Return the (x, y) coordinate for the center point of the cell that contains the specified text.  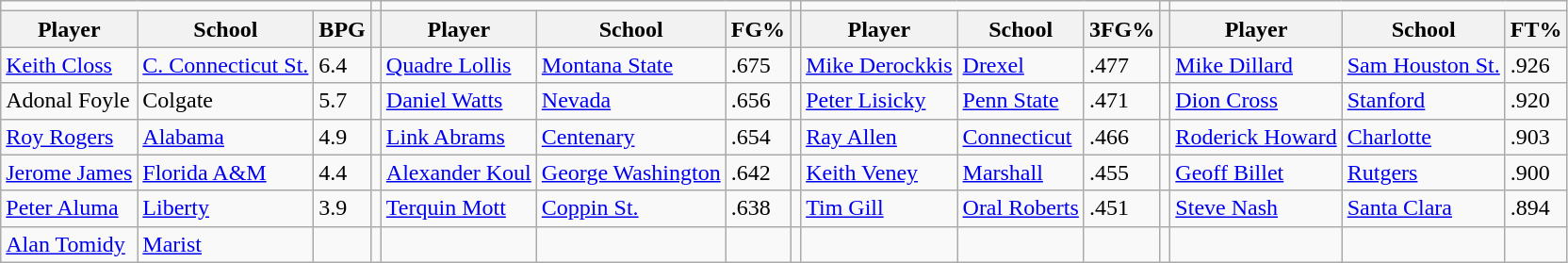
FT% (1536, 29)
.903 (1536, 137)
.451 (1121, 208)
Charlotte (1423, 137)
3FG% (1121, 29)
6.4 (342, 65)
Penn State (1021, 101)
Peter Aluma (70, 208)
Roy Rogers (70, 137)
Drexel (1021, 65)
.642 (758, 173)
Link Abrams (458, 137)
BPG (342, 29)
Mike Dillard (1256, 65)
Stanford (1423, 101)
FG% (758, 29)
4.4 (342, 173)
.920 (1536, 101)
Centenary (631, 137)
.638 (758, 208)
Colgate (226, 101)
Rutgers (1423, 173)
Marist (226, 244)
Adonal Foyle (70, 101)
Geoff Billet (1256, 173)
Alabama (226, 137)
Terquin Mott (458, 208)
Coppin St. (631, 208)
.656 (758, 101)
Tim Gill (879, 208)
.894 (1536, 208)
Keith Closs (70, 65)
Ray Allen (879, 137)
.466 (1121, 137)
.654 (758, 137)
5.7 (342, 101)
Alexander Koul (458, 173)
Daniel Watts (458, 101)
Sam Houston St. (1423, 65)
.471 (1121, 101)
Peter Lisicky (879, 101)
.477 (1121, 65)
4.9 (342, 137)
Oral Roberts (1021, 208)
Jerome James (70, 173)
Mike Derockkis (879, 65)
.926 (1536, 65)
C. Connecticut St. (226, 65)
George Washington (631, 173)
Dion Cross (1256, 101)
Roderick Howard (1256, 137)
.900 (1536, 173)
Connecticut (1021, 137)
Marshall (1021, 173)
.675 (758, 65)
Nevada (631, 101)
.455 (1121, 173)
Quadre Lollis (458, 65)
Alan Tomidy (70, 244)
Montana State (631, 65)
3.9 (342, 208)
Keith Veney (879, 173)
Steve Nash (1256, 208)
Liberty (226, 208)
Santa Clara (1423, 208)
Florida A&M (226, 173)
